From the cell containing the given text, extract its center point as (x, y) coordinate. 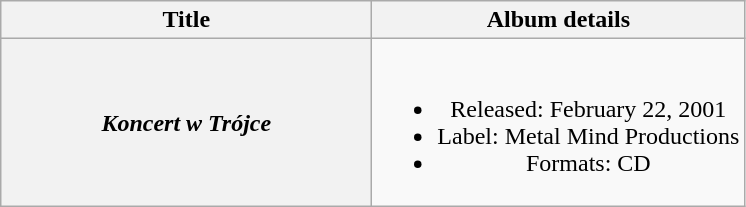
Koncert w Trójce (186, 122)
Album details (558, 20)
Title (186, 20)
Released: February 22, 2001Label: Metal Mind ProductionsFormats: CD (558, 122)
